Detect which cell encompasses the target text, then output its (x, y) center coordinate. 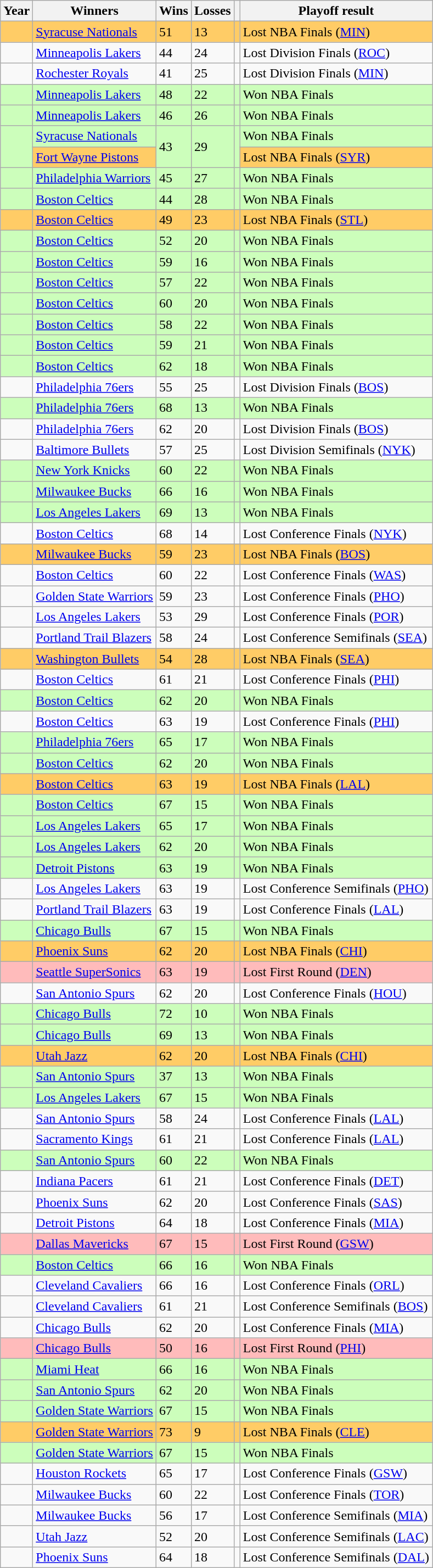
Lost Division Finals (ROC) (336, 53)
Lost Conference Finals (SAS) (336, 1202)
Lost NBA Finals (SYR) (336, 157)
Lost Division Semifinals (NYK) (336, 450)
Losses (212, 11)
Lost Conference Finals (POR) (336, 617)
56 (173, 1515)
Indiana Pacers (94, 1181)
Lost First Round (GSW) (336, 1244)
Dallas Mavericks (94, 1244)
14 (212, 533)
Lost Conference Finals (TOR) (336, 1494)
Lost First Round (DEN) (336, 972)
37 (173, 1077)
Lost Conference Finals (WAS) (336, 575)
41 (173, 74)
New York Knicks (94, 471)
Houston Rockets (94, 1474)
50 (173, 1348)
Lost Conference Semifinals (LAC) (336, 1536)
Lost NBA Finals (BOS) (336, 554)
Miami Heat (94, 1369)
Washington Bullets (94, 659)
Lost Conference Semifinals (DAL) (336, 1557)
Lost Conference Semifinals (BOS) (336, 1307)
Wins (173, 11)
Year (16, 11)
Lost Conference Finals (NYK) (336, 533)
Lost NBA Finals (MIN) (336, 32)
26 (212, 115)
Lost Conference Semifinals (SEA) (336, 638)
Lost Conference Finals (PHO) (336, 596)
46 (173, 115)
10 (212, 1014)
Seattle SuperSonics (94, 972)
Lost NBA Finals (SEA) (336, 659)
53 (173, 617)
Lost NBA Finals (CLE) (336, 1432)
Lost Conference Finals (DET) (336, 1181)
45 (173, 178)
73 (173, 1432)
55 (173, 387)
43 (173, 147)
48 (173, 94)
Lost NBA Finals (LAL) (336, 784)
9 (212, 1432)
Lost Conference Finals (ORL) (336, 1286)
51 (173, 32)
Lost NBA Finals (STL) (336, 220)
Playoff result (336, 11)
72 (173, 1014)
Lost Conference Semifinals (PHO) (336, 888)
Lost Division Finals (MIN) (336, 74)
Lost Conference Finals (GSW) (336, 1474)
Baltimore Bullets (94, 450)
Winners (94, 11)
Fort Wayne Pistons (94, 157)
Rochester Royals (94, 74)
Lost Conference Semifinals (MIA) (336, 1515)
54 (173, 659)
Sacramento Kings (94, 1139)
49 (173, 220)
Philadelphia Warriors (94, 178)
Lost Conference Finals (HOU) (336, 993)
27 (212, 178)
Lost First Round (PHI) (336, 1348)
